From the cell containing the given text, extract its center point as (X, Y) coordinate. 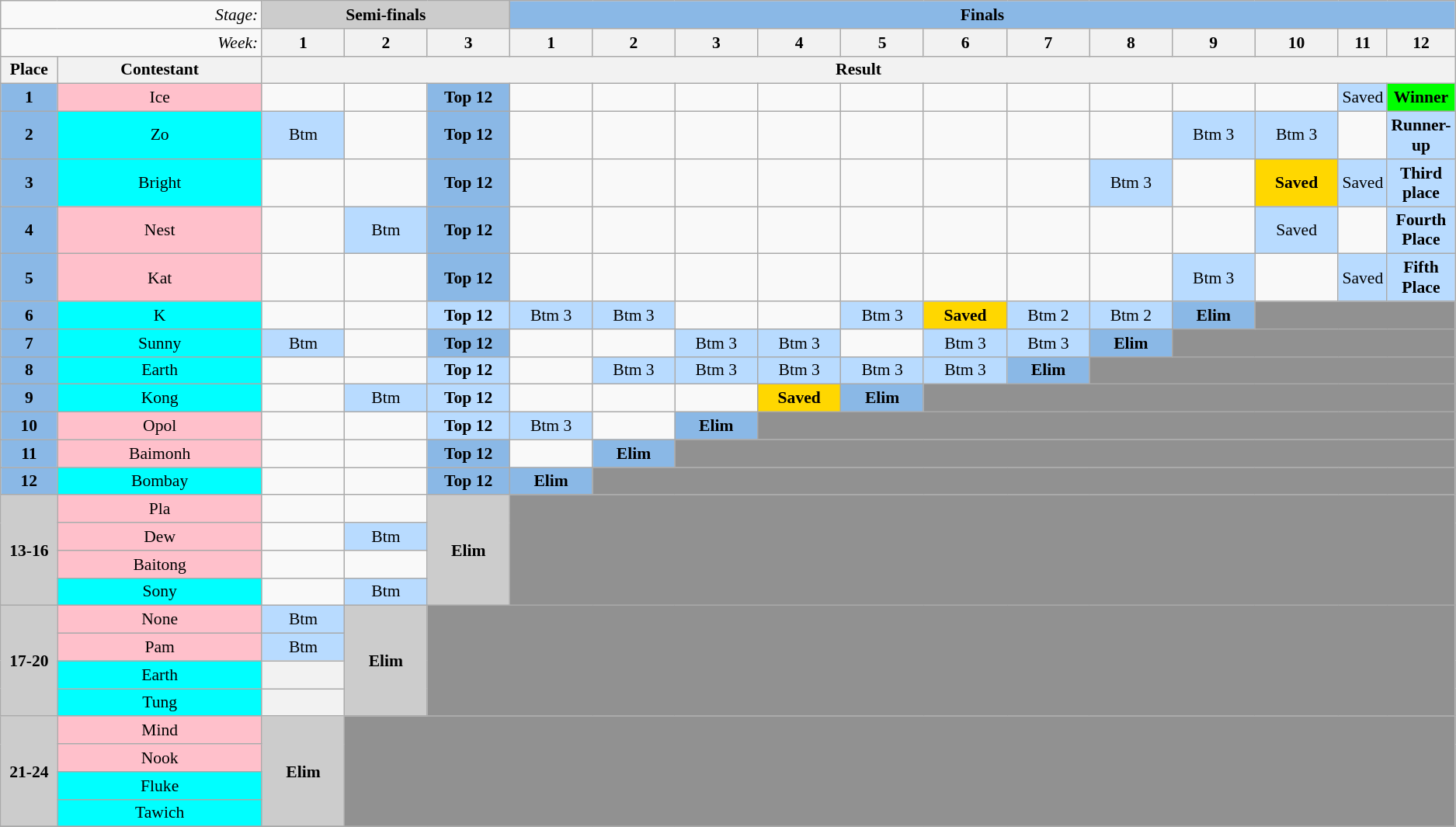
Fourth Place (1421, 230)
Tawich (160, 813)
Ice (160, 98)
None (160, 620)
Third place (1421, 183)
Place (30, 70)
Bright (160, 183)
Sunny (160, 343)
Baimonh (160, 453)
17-20 (30, 661)
Week: (132, 43)
13-16 (30, 551)
K (160, 315)
Winner (1421, 98)
Sony (160, 592)
Stage: (132, 15)
Kong (160, 398)
Pam (160, 648)
Contestant (160, 70)
Fluke (160, 786)
Opol (160, 426)
Runner-up (1421, 135)
Fifth Place (1421, 278)
21-24 (30, 772)
Pla (160, 509)
Finals (982, 15)
Kat (160, 278)
Tung (160, 703)
Nest (160, 230)
Mind (160, 731)
Result (858, 70)
Zo (160, 135)
Semi-finals (385, 15)
Baitong (160, 565)
Dew (160, 537)
Bombay (160, 481)
Nook (160, 758)
